Output the (X, Y) coordinate of the center of the cell containing the given text.  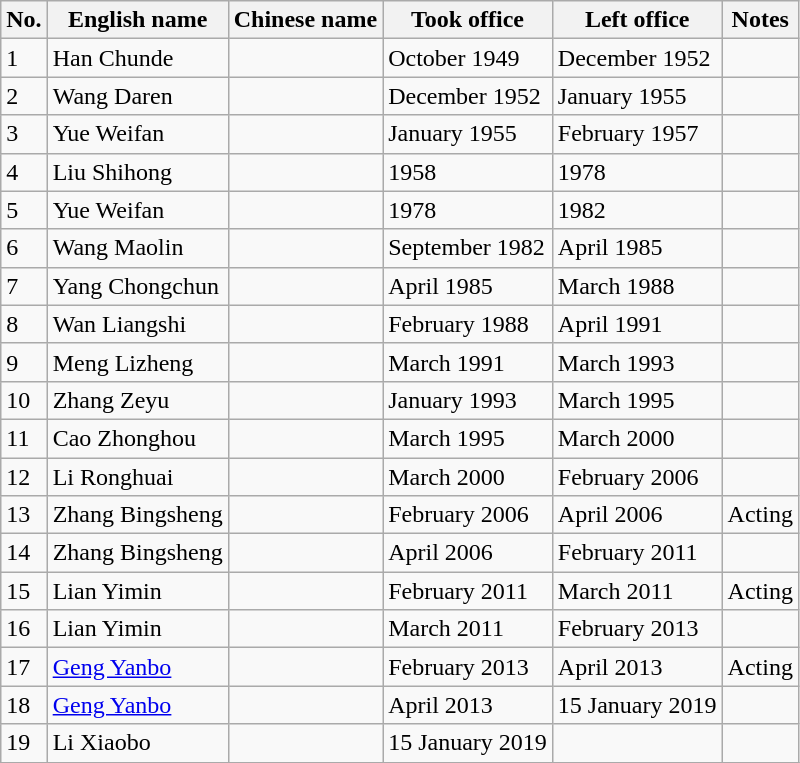
Zhang Zeyu (138, 400)
6 (24, 248)
Chinese name (305, 20)
11 (24, 438)
February 1988 (468, 324)
Wang Daren (138, 96)
Liu Shihong (138, 172)
9 (24, 362)
7 (24, 286)
1958 (468, 172)
Li Ronghuai (138, 477)
17 (24, 667)
19 (24, 743)
April 1991 (637, 324)
English name (138, 20)
10 (24, 400)
Took office (468, 20)
4 (24, 172)
March 1991 (468, 362)
12 (24, 477)
October 1949 (468, 58)
16 (24, 629)
February 1957 (637, 134)
15 (24, 591)
No. (24, 20)
Wang Maolin (138, 248)
Li Xiaobo (138, 743)
Meng Lizheng (138, 362)
18 (24, 705)
1982 (637, 210)
3 (24, 134)
13 (24, 515)
March 1988 (637, 286)
Cao Zhonghou (138, 438)
1 (24, 58)
September 1982 (468, 248)
2 (24, 96)
March 1993 (637, 362)
Han Chunde (138, 58)
14 (24, 553)
January 1993 (468, 400)
Wan Liangshi (138, 324)
8 (24, 324)
5 (24, 210)
Yang Chongchun (138, 286)
Left office (637, 20)
Notes (760, 20)
